Search for the cell housing the specified text and yield its [X, Y] center coordinate. 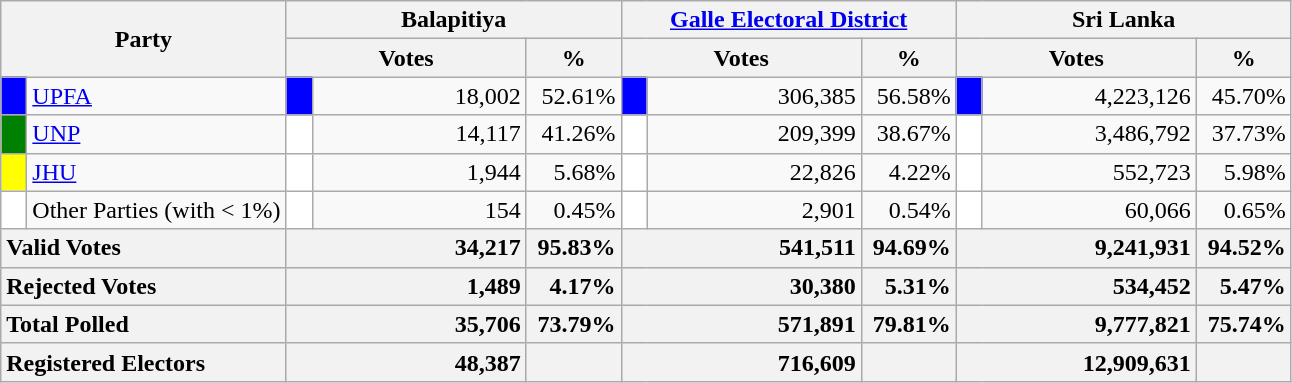
0.54% [908, 210]
94.69% [908, 248]
60,066 [1089, 210]
9,241,931 [1076, 248]
5.31% [908, 286]
306,385 [754, 96]
552,723 [1089, 172]
4.17% [574, 286]
22,826 [754, 172]
4,223,126 [1089, 96]
2,901 [754, 210]
37.73% [1244, 134]
Party [144, 39]
534,452 [1076, 286]
94.52% [1244, 248]
5.98% [1244, 172]
45.70% [1244, 96]
79.81% [908, 324]
0.45% [574, 210]
541,511 [741, 248]
716,609 [741, 362]
56.58% [908, 96]
38.67% [908, 134]
73.79% [574, 324]
18,002 [419, 96]
30,380 [741, 286]
48,387 [406, 362]
Balapitiya [454, 20]
14,117 [419, 134]
5.47% [1244, 286]
3,486,792 [1089, 134]
JHU [156, 172]
Other Parties (with < 1%) [156, 210]
Valid Votes [144, 248]
154 [419, 210]
41.26% [574, 134]
75.74% [1244, 324]
Sri Lanka [1124, 20]
35,706 [406, 324]
209,399 [754, 134]
0.65% [1244, 210]
UNP [156, 134]
4.22% [908, 172]
Registered Electors [144, 362]
571,891 [741, 324]
34,217 [406, 248]
52.61% [574, 96]
1,944 [419, 172]
95.83% [574, 248]
1,489 [406, 286]
12,909,631 [1076, 362]
5.68% [574, 172]
UPFA [156, 96]
Galle Electoral District [788, 20]
Total Polled [144, 324]
Rejected Votes [144, 286]
9,777,821 [1076, 324]
